Capture the cell that displays the provided text and extract its (X, Y) central coordinate. 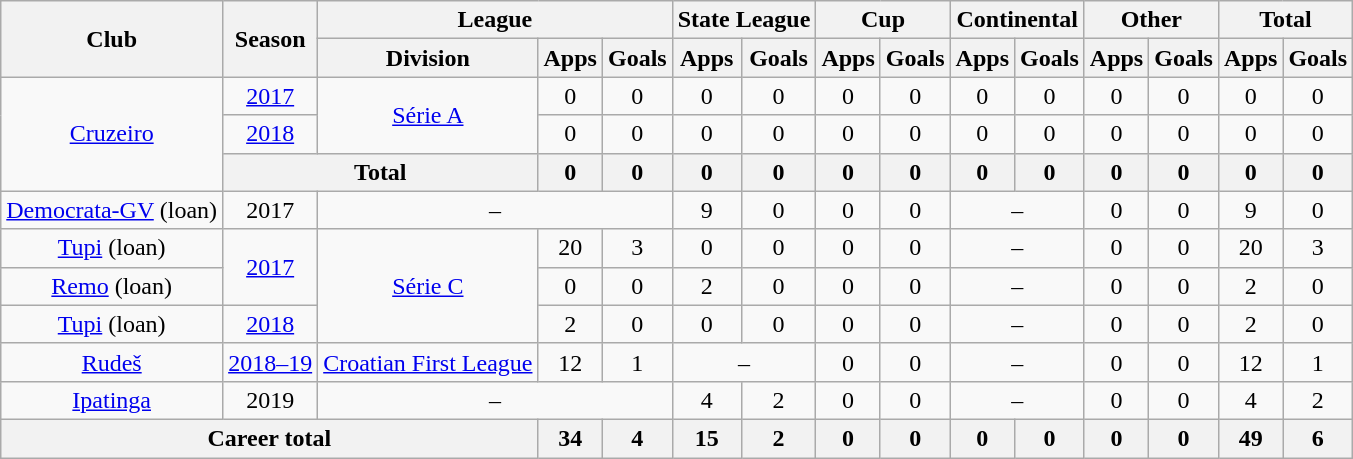
Ipatinga (112, 400)
Democrata-GV (loan) (112, 210)
6 (1318, 438)
Career total (270, 438)
34 (570, 438)
Season (270, 39)
49 (1250, 438)
Club (112, 39)
2019 (270, 400)
Série A (428, 115)
Croatian First League (428, 362)
Other (1151, 20)
Continental (1017, 20)
2018–19 (270, 362)
Division (428, 58)
Cup (883, 20)
State League (744, 20)
Remo (loan) (112, 286)
Série C (428, 286)
League (496, 20)
Rudeš (112, 362)
Cruzeiro (112, 134)
15 (706, 438)
